Locate the cell with the specified text and output its (X, Y) center coordinate. 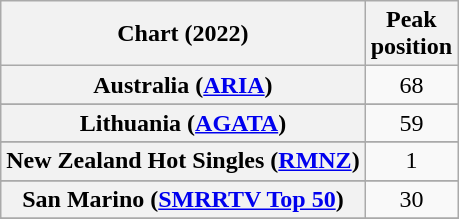
Australia (ARIA) (183, 85)
Peakposition (411, 34)
68 (411, 85)
San Marino (SMRRTV Top 50) (183, 199)
59 (411, 123)
Lithuania (AGATA) (183, 123)
1 (411, 161)
Chart (2022) (183, 34)
New Zealand Hot Singles (RMNZ) (183, 161)
30 (411, 199)
